Detect which cell encompasses the target text, then output its (x, y) center coordinate. 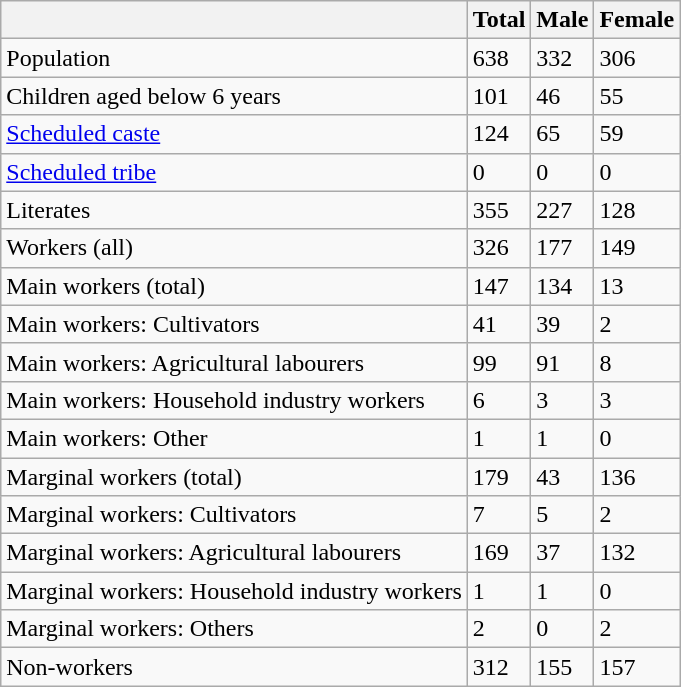
39 (562, 324)
179 (499, 477)
Workers (all) (234, 248)
43 (562, 477)
Population (234, 58)
124 (499, 134)
Main workers: Household industry workers (234, 400)
326 (499, 248)
Scheduled tribe (234, 172)
Main workers (total) (234, 286)
128 (637, 210)
5 (562, 515)
Male (562, 20)
Marginal workers: Others (234, 629)
306 (637, 58)
638 (499, 58)
Marginal workers: Agricultural labourers (234, 553)
149 (637, 248)
Main workers: Cultivators (234, 324)
Main workers: Agricultural labourers (234, 362)
Marginal workers: Cultivators (234, 515)
91 (562, 362)
132 (637, 553)
Children aged below 6 years (234, 96)
332 (562, 58)
169 (499, 553)
41 (499, 324)
157 (637, 667)
65 (562, 134)
Total (499, 20)
155 (562, 667)
55 (637, 96)
Scheduled caste (234, 134)
355 (499, 210)
13 (637, 286)
99 (499, 362)
37 (562, 553)
7 (499, 515)
Main workers: Other (234, 438)
147 (499, 286)
6 (499, 400)
Marginal workers (total) (234, 477)
Female (637, 20)
227 (562, 210)
312 (499, 667)
134 (562, 286)
101 (499, 96)
Marginal workers: Household industry workers (234, 591)
136 (637, 477)
177 (562, 248)
8 (637, 362)
Non-workers (234, 667)
46 (562, 96)
Literates (234, 210)
59 (637, 134)
